Scan for the cell matching the given text and deliver its (x, y) coordinate at center. 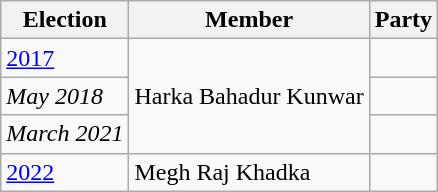
March 2021 (65, 134)
2017 (65, 58)
2022 (65, 172)
Member (249, 20)
Megh Raj Khadka (249, 172)
Harka Bahadur Kunwar (249, 96)
Party (403, 20)
May 2018 (65, 96)
Election (65, 20)
